Extract the (X, Y) coordinate from the center of the cell holding the provided text.  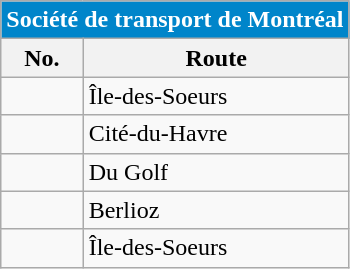
Route (216, 58)
Cité-du-Havre (216, 134)
Société de transport de Montréal (175, 20)
Berlioz (216, 210)
Du Golf (216, 172)
No. (42, 58)
